Find where the given text appears and provide that cell's center as (x, y) coordinate. 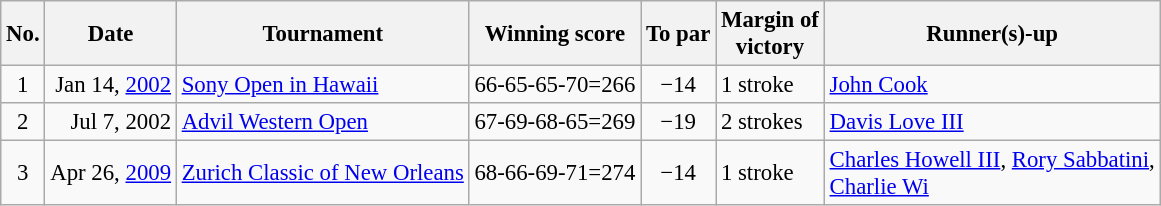
Davis Love III (992, 122)
Sony Open in Hawaii (322, 85)
Margin ofvictory (770, 34)
John Cook (992, 85)
−19 (678, 122)
Apr 26, 2009 (110, 174)
1 (23, 85)
To par (678, 34)
2 strokes (770, 122)
Tournament (322, 34)
Jul 7, 2002 (110, 122)
2 (23, 122)
No. (23, 34)
Advil Western Open (322, 122)
3 (23, 174)
Date (110, 34)
67-69-68-65=269 (555, 122)
Runner(s)-up (992, 34)
66-65-65-70=266 (555, 85)
Winning score (555, 34)
Jan 14, 2002 (110, 85)
Zurich Classic of New Orleans (322, 174)
Charles Howell III, Rory Sabbatini, Charlie Wi (992, 174)
68-66-69-71=274 (555, 174)
